Search for the cell housing the specified text and yield its (X, Y) center coordinate. 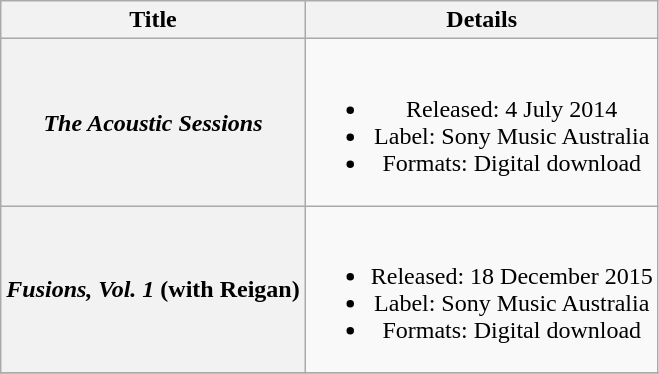
Details (482, 20)
The Acoustic Sessions (153, 122)
Title (153, 20)
Released: 18 December 2015Label: Sony Music AustraliaFormats: Digital download (482, 290)
Fusions, Vol. 1 (with Reigan) (153, 290)
Released: 4 July 2014Label: Sony Music AustraliaFormats: Digital download (482, 122)
